From the cell containing the given text, extract its center point as [X, Y] coordinate. 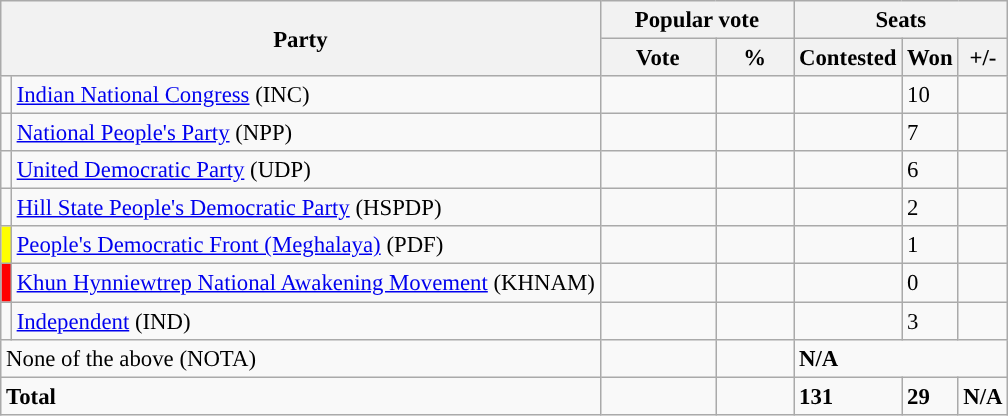
0 [930, 283]
Vote [658, 58]
% [755, 58]
Khun Hynniewtrep National Awakening Movement (KHNAM) [306, 283]
10 [930, 95]
None of the above (NOTA) [300, 358]
+/- [983, 58]
2 [930, 208]
Hill State People's Democratic Party (HSPDP) [306, 208]
Popular vote [697, 20]
7 [930, 133]
131 [848, 396]
29 [930, 396]
Independent (IND) [306, 321]
People's Democratic Front (Meghalaya) (PDF) [306, 245]
National People's Party (NPP) [306, 133]
3 [930, 321]
Party [300, 38]
Indian National Congress (INC) [306, 95]
1 [930, 245]
Total [300, 396]
Contested [848, 58]
Seats [901, 20]
United Democratic Party (UDP) [306, 170]
Won [930, 58]
6 [930, 170]
